Extract the [X, Y] coordinate from the center of the cell holding the provided text.  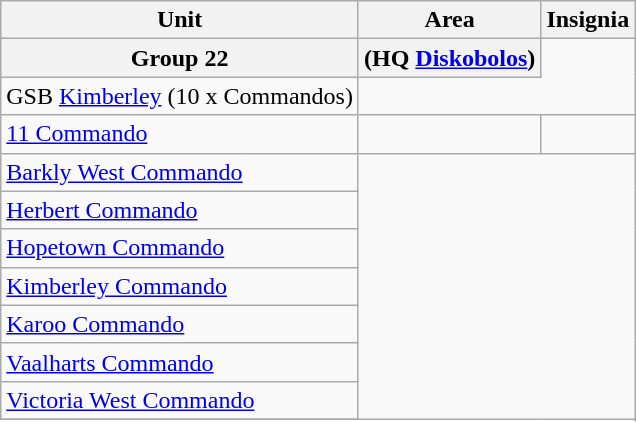
Area [449, 20]
Herbert Commando [180, 210]
Unit [180, 20]
11 Commando [180, 134]
Karoo Commando [180, 324]
Kimberley Commando [180, 286]
GSB Kimberley (10 x Commandos) [180, 96]
(HQ Diskobolos) [449, 58]
Insignia [588, 20]
Hopetown Commando [180, 248]
Victoria West Commando [180, 400]
Barkly West Commando [180, 172]
Vaalharts Commando [180, 362]
Group 22 [180, 58]
